Find where the given text appears and provide that cell's center as (X, Y) coordinate. 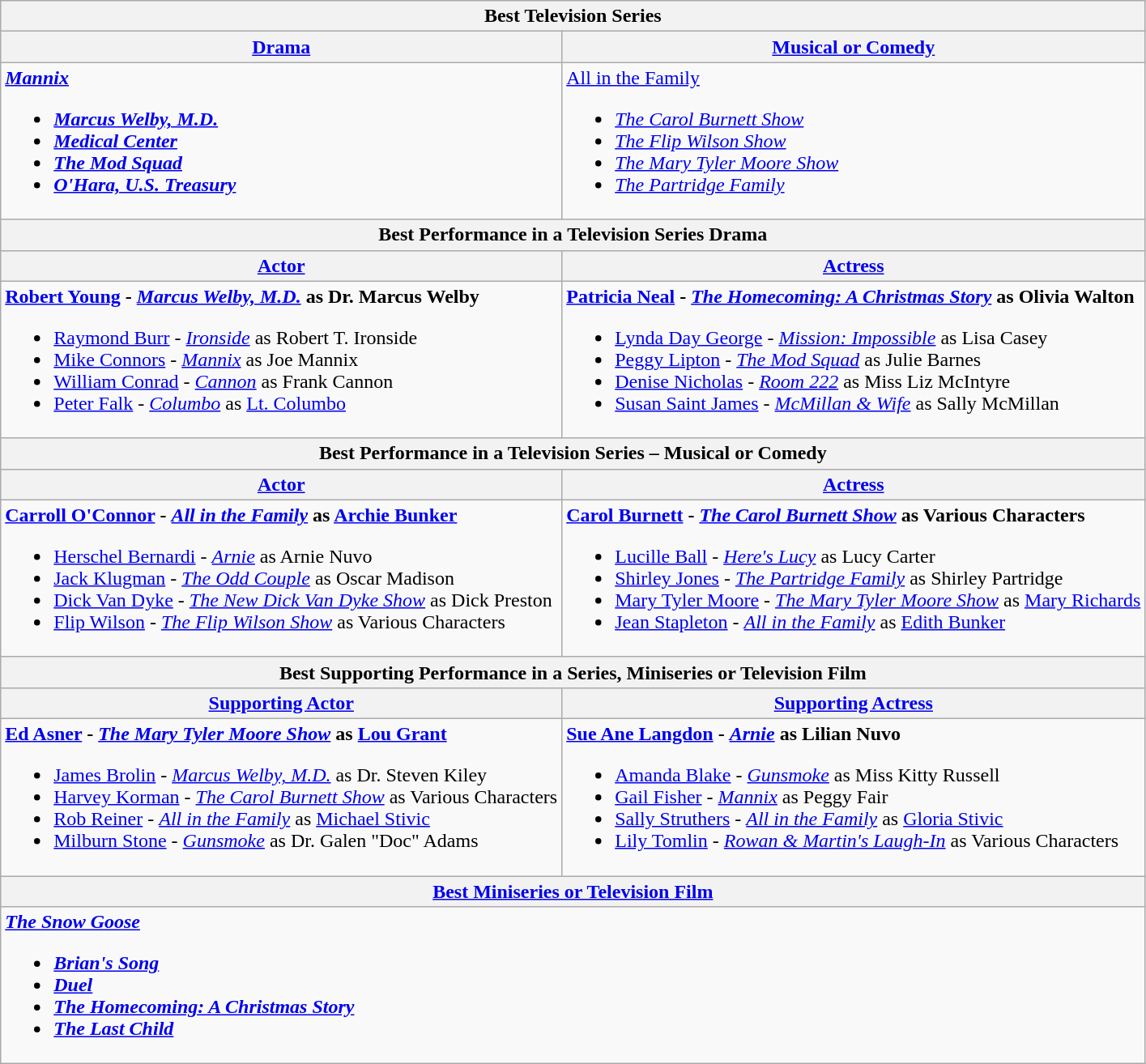
Supporting Actor (282, 703)
Best Miniseries or Television Film (573, 892)
Supporting Actress (854, 703)
Drama (282, 47)
Best Performance in a Television Series Drama (573, 235)
Best Television Series (573, 16)
Musical or Comedy (854, 47)
All in the FamilyThe Carol Burnett ShowThe Flip Wilson ShowThe Mary Tyler Moore ShowThe Partridge Family (854, 141)
Best Supporting Performance in a Series, Miniseries or Television Film (573, 672)
Best Performance in a Television Series – Musical or Comedy (573, 453)
The Snow GooseBrian's SongDuelThe Homecoming: A Christmas StoryThe Last Child (573, 985)
MannixMarcus Welby, M.D.Medical CenterThe Mod SquadO'Hara, U.S. Treasury (282, 141)
